Locate the cell with the specified text and output its (X, Y) center coordinate. 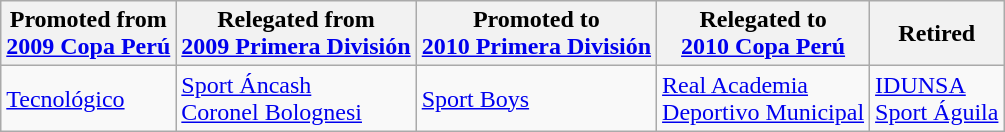
Relegated from2009 Primera División (296, 34)
Sport Boys (536, 98)
Real Academia Deportivo Municipal (764, 98)
Retired (937, 34)
Relegated to2010 Copa Perú (764, 34)
Sport Áncash Coronel Bolognesi (296, 98)
IDUNSA Sport Águila (937, 98)
Tecnológico (88, 98)
Promoted to2010 Primera División (536, 34)
Promoted from2009 Copa Perú (88, 34)
